Pinpoint the cell where the given text exists, returning its (X, Y) midpoint coordinate. 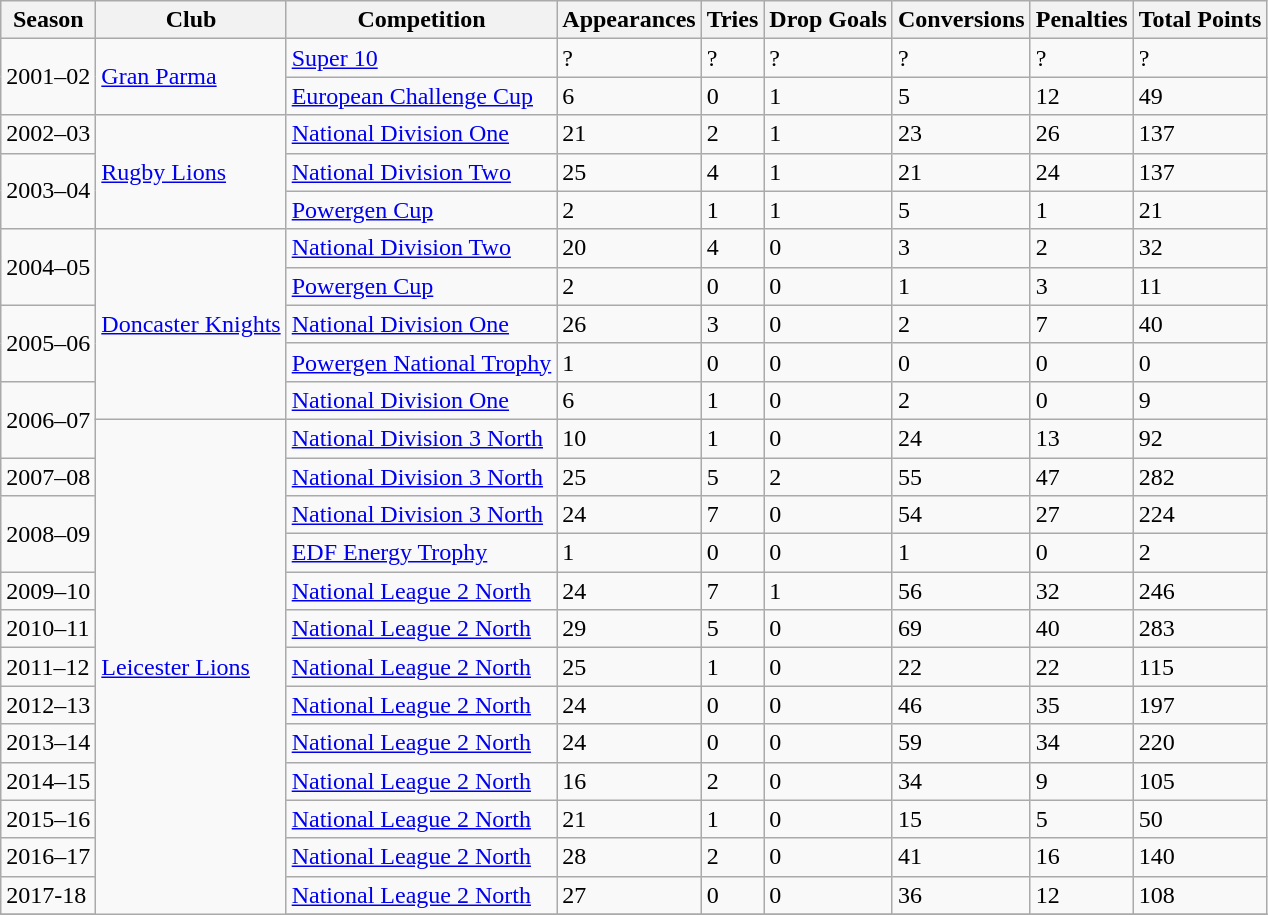
Super 10 (422, 58)
224 (1200, 515)
Powergen National Trophy (422, 362)
50 (1200, 819)
2006–07 (48, 419)
2004–05 (48, 267)
49 (1200, 96)
Club (191, 20)
115 (1200, 667)
140 (1200, 857)
Competition (422, 20)
20 (629, 248)
2016–17 (48, 857)
92 (1200, 438)
Season (48, 20)
283 (1200, 629)
55 (961, 477)
2010–11 (48, 629)
2002–03 (48, 134)
Doncaster Knights (191, 324)
Gran Parma (191, 77)
2017-18 (48, 895)
2008–09 (48, 534)
2005–06 (48, 343)
56 (961, 591)
2007–08 (48, 477)
69 (961, 629)
2012–13 (48, 705)
13 (1082, 438)
Rugby Lions (191, 172)
105 (1200, 781)
246 (1200, 591)
23 (961, 134)
46 (961, 705)
2011–12 (48, 667)
36 (961, 895)
10 (629, 438)
54 (961, 515)
41 (961, 857)
108 (1200, 895)
Drop Goals (828, 20)
11 (1200, 286)
Leicester Lions (191, 666)
Tries (732, 20)
2001–02 (48, 77)
European Challenge Cup (422, 96)
2013–14 (48, 743)
2009–10 (48, 591)
Conversions (961, 20)
Appearances (629, 20)
Penalties (1082, 20)
197 (1200, 705)
2003–04 (48, 191)
47 (1082, 477)
28 (629, 857)
59 (961, 743)
35 (1082, 705)
282 (1200, 477)
220 (1200, 743)
29 (629, 629)
2015–16 (48, 819)
EDF Energy Trophy (422, 553)
15 (961, 819)
Total Points (1200, 20)
2014–15 (48, 781)
